Locate the cell with the specified text and output its (X, Y) center coordinate. 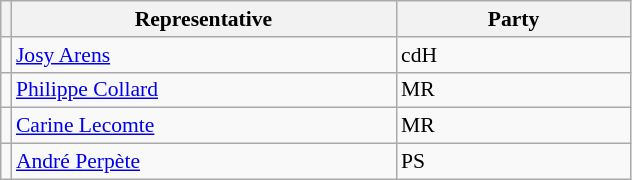
Party (514, 19)
PS (514, 162)
Representative (204, 19)
André Perpète (204, 162)
Philippe Collard (204, 90)
cdH (514, 55)
Josy Arens (204, 55)
Carine Lecomte (204, 126)
